Provide the (X, Y) coordinate of the cell's center where the given text is located.  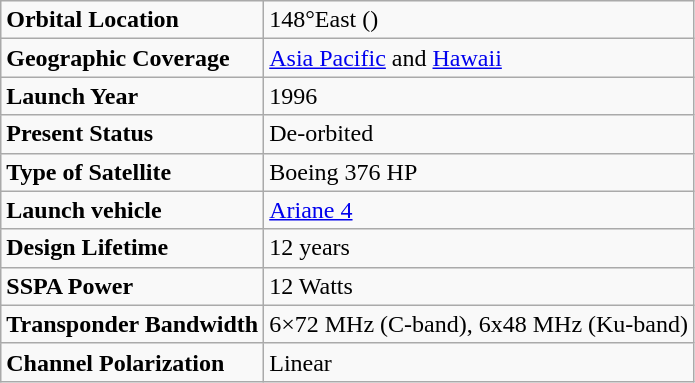
SSPA Power (132, 286)
Launch Year (132, 96)
Geographic Coverage (132, 58)
Linear (479, 362)
Channel Polarization (132, 362)
Asia Pacific and Hawaii (479, 58)
6×72 MHz (C-band), 6x48 MHz (Ku-band) (479, 324)
Orbital Location (132, 20)
Ariane 4 (479, 210)
Present Status (132, 134)
Boeing 376 HP (479, 172)
12 years (479, 248)
Launch vehicle (132, 210)
Type of Satellite (132, 172)
Design Lifetime (132, 248)
12 Watts (479, 286)
148°East () (479, 20)
1996 (479, 96)
Transponder Bandwidth (132, 324)
De-orbited (479, 134)
